Scan for the cell matching the given text and deliver its [x, y] coordinate at center. 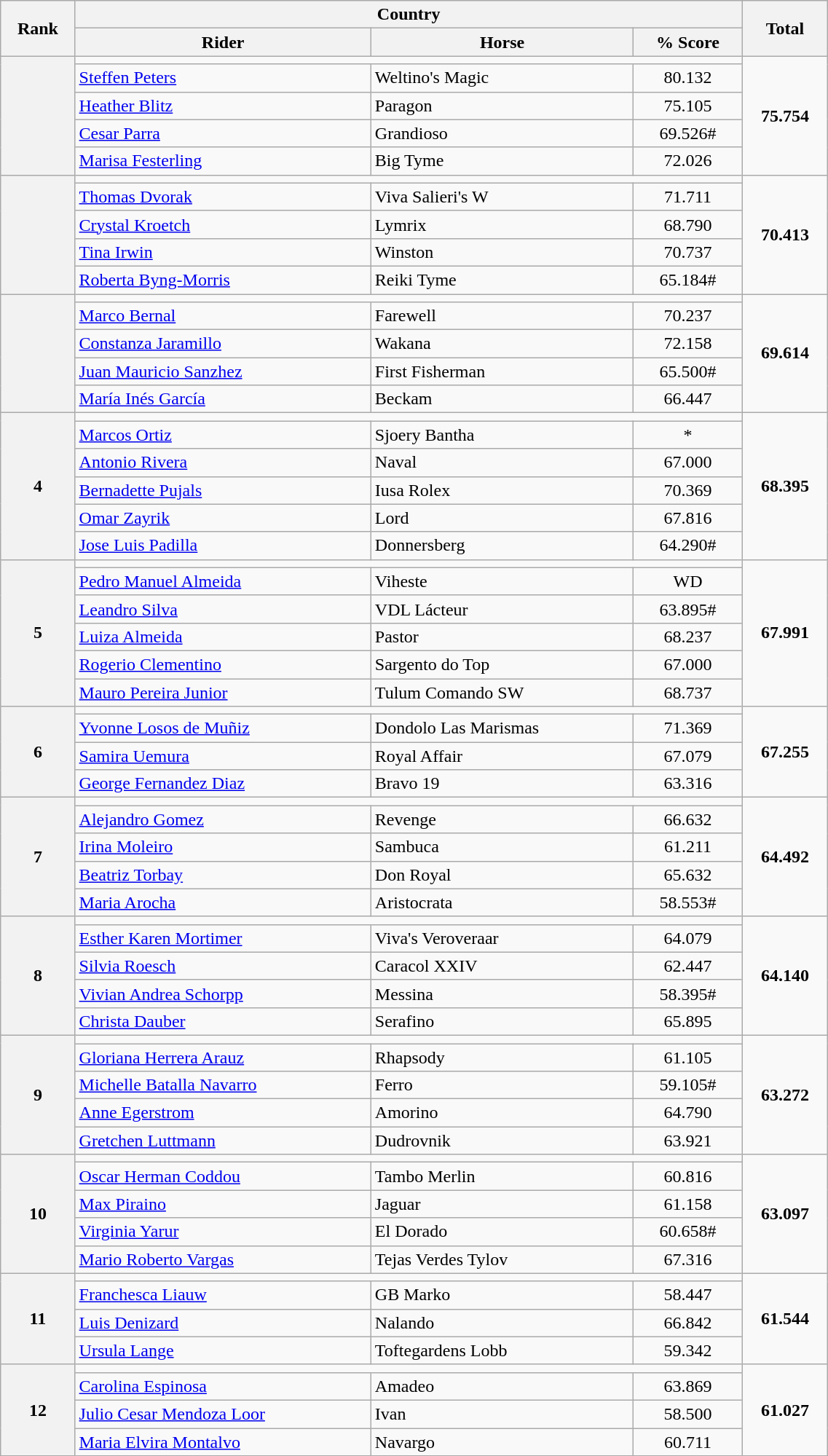
Leandro Silva [223, 609]
Jaguar [502, 1204]
Toftegardens Lobb [502, 1350]
67.316 [687, 1259]
Amorino [502, 1113]
58.395# [687, 993]
Gloriana Herrera Arauz [223, 1057]
5 [38, 632]
First Fisherman [502, 371]
Juan Mauricio Sanzhez [223, 371]
Crystal Kroetch [223, 224]
Tina Irwin [223, 252]
Maria Arocha [223, 902]
María Inés García [223, 399]
67.079 [687, 756]
8 [38, 976]
Rogerio Clementino [223, 664]
Donnersberg [502, 546]
Anne Egerstrom [223, 1113]
Thomas Dvorak [223, 197]
71.369 [687, 728]
67.255 [785, 752]
61.211 [687, 847]
Serafino [502, 1021]
63.921 [687, 1141]
72.026 [687, 161]
66.842 [687, 1323]
Grandioso [502, 133]
Alejandro Gomez [223, 819]
10 [38, 1213]
Wakana [502, 344]
Silvia Roesch [223, 966]
80.132 [687, 78]
65.500# [687, 371]
Aristocrata [502, 902]
Yvonne Losos de Muñiz [223, 728]
65.895 [687, 1021]
Marisa Festerling [223, 161]
Country [409, 15]
61.027 [785, 1410]
Tulum Comando SW [502, 693]
4 [38, 487]
Sjoery Bantha [502, 435]
Dudrovnik [502, 1141]
Lymrix [502, 224]
68.395 [785, 487]
Farewell [502, 316]
63.316 [687, 784]
Marco Bernal [223, 316]
72.158 [687, 344]
64.290# [687, 546]
60.711 [687, 1441]
Reiki Tyme [502, 280]
GB Marko [502, 1295]
Sargento do Top [502, 664]
75.105 [687, 106]
Naval [502, 463]
63.272 [785, 1094]
Maria Elvira Montalvo [223, 1441]
62.447 [687, 966]
61.544 [785, 1318]
Virginia Yarur [223, 1232]
% Score [687, 42]
69.526# [687, 133]
Mario Roberto Vargas [223, 1259]
70.737 [687, 252]
60.658# [687, 1232]
61.158 [687, 1204]
Paragon [502, 106]
11 [38, 1318]
Franchesca Liauw [223, 1295]
12 [38, 1410]
68.790 [687, 224]
Big Tyme [502, 161]
7 [38, 857]
Pedro Manuel Almeida [223, 581]
69.614 [785, 354]
64.492 [785, 857]
Ferro [502, 1085]
58.447 [687, 1295]
Tambo Merlin [502, 1176]
68.237 [687, 637]
Pastor [502, 637]
66.632 [687, 819]
61.105 [687, 1057]
59.105# [687, 1085]
Caracol XXIV [502, 966]
Lord [502, 518]
Viva Salieri's W [502, 197]
9 [38, 1094]
63.869 [687, 1386]
58.500 [687, 1414]
Iusa Rolex [502, 490]
Horse [502, 42]
Mauro Pereira Junior [223, 693]
Bravo 19 [502, 784]
Steffen Peters [223, 78]
Cesar Parra [223, 133]
Revenge [502, 819]
68.737 [687, 693]
Julio Cesar Mendoza Loor [223, 1414]
* [687, 435]
67.991 [785, 632]
Weltino's Magic [502, 78]
63.097 [785, 1213]
Gretchen Luttmann [223, 1141]
Navargo [502, 1441]
WD [687, 581]
70.237 [687, 316]
Ursula Lange [223, 1350]
Winston [502, 252]
Samira Uemura [223, 756]
Rhapsody [502, 1057]
65.184# [687, 280]
65.632 [687, 875]
67.816 [687, 518]
Constanza Jaramillo [223, 344]
59.342 [687, 1350]
Don Royal [502, 875]
70.413 [785, 235]
Jose Luis Padilla [223, 546]
Rank [38, 28]
Dondolo Las Marismas [502, 728]
66.447 [687, 399]
Total [785, 28]
Rider [223, 42]
75.754 [785, 115]
Bernadette Pujals [223, 490]
64.140 [785, 976]
Oscar Herman Coddou [223, 1176]
Beckam [502, 399]
Sambuca [502, 847]
Christa Dauber [223, 1021]
VDL Lácteur [502, 609]
Viheste [502, 581]
60.816 [687, 1176]
Tejas Verdes Tylov [502, 1259]
George Fernandez Diaz [223, 784]
Carolina Espinosa [223, 1386]
Ivan [502, 1414]
Omar Zayrik [223, 518]
Nalando [502, 1323]
6 [38, 752]
Irina Moleiro [223, 847]
Antonio Rivera [223, 463]
Max Piraino [223, 1204]
Beatriz Torbay [223, 875]
58.553# [687, 902]
Luiza Almeida [223, 637]
Messina [502, 993]
El Dorado [502, 1232]
Royal Affair [502, 756]
Amadeo [502, 1386]
Vivian Andrea Schorpp [223, 993]
Luis Denizard [223, 1323]
Marcos Ortiz [223, 435]
64.079 [687, 938]
Michelle Batalla Navarro [223, 1085]
Roberta Byng-Morris [223, 280]
63.895# [687, 609]
70.369 [687, 490]
64.790 [687, 1113]
Heather Blitz [223, 106]
Viva's Veroveraar [502, 938]
71.711 [687, 197]
Esther Karen Mortimer [223, 938]
